Determine the [X, Y] coordinate at the center of the cell enclosing the given text.  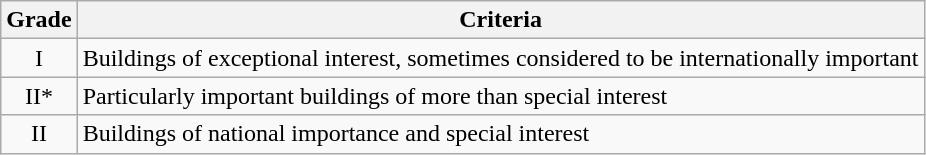
Criteria [500, 20]
Particularly important buildings of more than special interest [500, 96]
Grade [39, 20]
Buildings of national importance and special interest [500, 134]
II [39, 134]
Buildings of exceptional interest, sometimes considered to be internationally important [500, 58]
I [39, 58]
II* [39, 96]
